Scan for the cell matching the given text and deliver its (X, Y) coordinate at center. 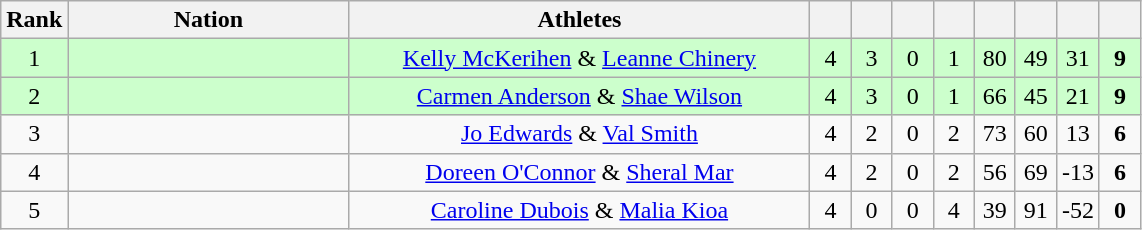
5 (34, 210)
-52 (1078, 210)
Rank (34, 20)
69 (1036, 172)
Athletes (580, 20)
Carmen Anderson & Shae Wilson (580, 96)
21 (1078, 96)
56 (994, 172)
39 (994, 210)
31 (1078, 58)
91 (1036, 210)
Doreen O'Connor & Sheral Mar (580, 172)
45 (1036, 96)
73 (994, 134)
66 (994, 96)
Caroline Dubois & Malia Kioa (580, 210)
49 (1036, 58)
13 (1078, 134)
60 (1036, 134)
Nation (208, 20)
-13 (1078, 172)
Kelly McKerihen & Leanne Chinery (580, 58)
80 (994, 58)
Jo Edwards & Val Smith (580, 134)
